Pinpoint the cell where the given text exists, returning its (x, y) midpoint coordinate. 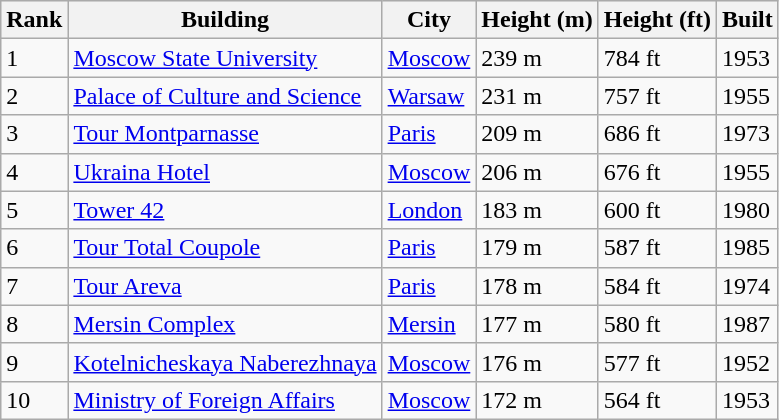
1985 (748, 248)
Built (748, 20)
686 ft (657, 134)
Rank (34, 20)
757 ft (657, 96)
5 (34, 210)
178 m (537, 286)
784 ft (657, 58)
Moscow State University (225, 58)
Building (225, 20)
Tour Areva (225, 286)
577 ft (657, 362)
176 m (537, 362)
231 m (537, 96)
Palace of Culture and Science (225, 96)
564 ft (657, 400)
600 ft (657, 210)
4 (34, 172)
1973 (748, 134)
Height (ft) (657, 20)
Warsaw (429, 96)
1952 (748, 362)
1980 (748, 210)
1 (34, 58)
London (429, 210)
1987 (748, 324)
2 (34, 96)
172 m (537, 400)
587 ft (657, 248)
580 ft (657, 324)
Mersin Complex (225, 324)
Mersin (429, 324)
10 (34, 400)
3 (34, 134)
183 m (537, 210)
1974 (748, 286)
179 m (537, 248)
584 ft (657, 286)
Tower 42 (225, 210)
7 (34, 286)
Ukraina Hotel (225, 172)
8 (34, 324)
177 m (537, 324)
Tour Montparnasse (225, 134)
209 m (537, 134)
Tour Total Coupole (225, 248)
Height (m) (537, 20)
239 m (537, 58)
Ministry of Foreign Affairs (225, 400)
9 (34, 362)
206 m (537, 172)
City (429, 20)
676 ft (657, 172)
6 (34, 248)
Kotelnicheskaya Naberezhnaya (225, 362)
